Capture the cell that displays the provided text and extract its [x, y] central coordinate. 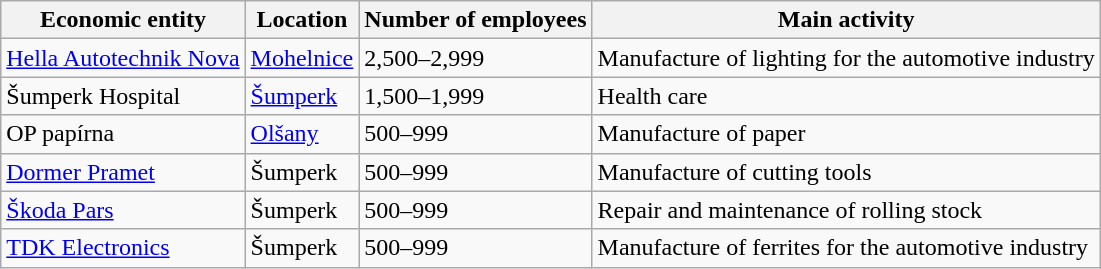
Hella Autotechnik Nova [123, 58]
TDK Electronics [123, 248]
Mohelnice [302, 58]
Manufacture of paper [846, 134]
Manufacture of lighting for the automotive industry [846, 58]
Repair and maintenance of rolling stock [846, 210]
OP papírna [123, 134]
Location [302, 20]
2,500–2,999 [476, 58]
1,500–1,999 [476, 96]
Škoda Pars [123, 210]
Main activity [846, 20]
Olšany [302, 134]
Number of employees [476, 20]
Health care [846, 96]
Šumperk Hospital [123, 96]
Manufacture of cutting tools [846, 172]
Manufacture of ferrites for the automotive industry [846, 248]
Dormer Pramet [123, 172]
Economic entity [123, 20]
